Scan for the cell matching the given text and deliver its [x, y] coordinate at center. 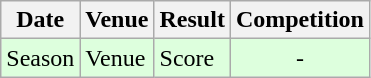
Date [40, 20]
Result [192, 20]
Competition [300, 20]
Score [192, 58]
- [300, 58]
Season [40, 58]
